Capture the cell that displays the provided text and extract its [x, y] central coordinate. 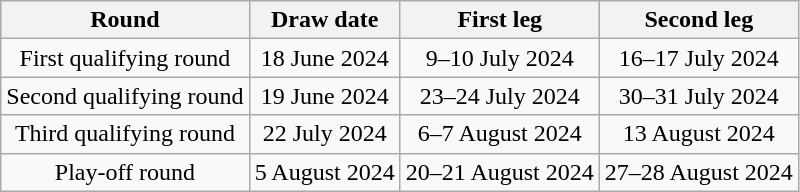
20–21 August 2024 [500, 172]
30–31 July 2024 [698, 96]
19 June 2024 [324, 96]
First leg [500, 20]
First qualifying round [125, 58]
5 August 2024 [324, 172]
13 August 2024 [698, 134]
22 July 2024 [324, 134]
Play-off round [125, 172]
Second qualifying round [125, 96]
27–28 August 2024 [698, 172]
Draw date [324, 20]
6–7 August 2024 [500, 134]
9–10 July 2024 [500, 58]
Second leg [698, 20]
16–17 July 2024 [698, 58]
23–24 July 2024 [500, 96]
Third qualifying round [125, 134]
Round [125, 20]
18 June 2024 [324, 58]
